Return [X, Y] of the center of cell containing provided text 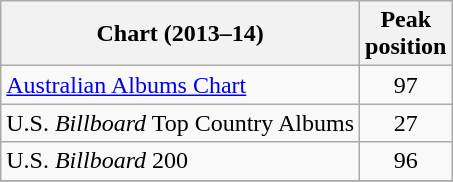
Peakposition [406, 34]
27 [406, 123]
96 [406, 161]
Chart (2013–14) [180, 34]
U.S. Billboard Top Country Albums [180, 123]
U.S. Billboard 200 [180, 161]
Australian Albums Chart [180, 85]
97 [406, 85]
